Find where the given text appears and provide that cell's center as (x, y) coordinate. 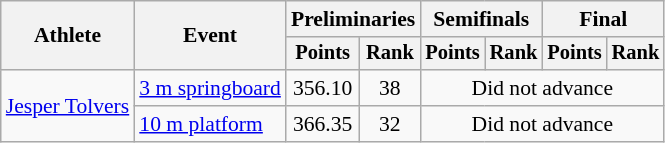
Preliminaries (353, 19)
Semifinals (481, 19)
38 (390, 88)
Event (210, 36)
Final (603, 19)
10 m platform (210, 124)
Athlete (68, 36)
356.10 (323, 88)
Jesper Tolvers (68, 106)
366.35 (323, 124)
3 m springboard (210, 88)
32 (390, 124)
